Find where the given text appears and provide that cell's center as (x, y) coordinate. 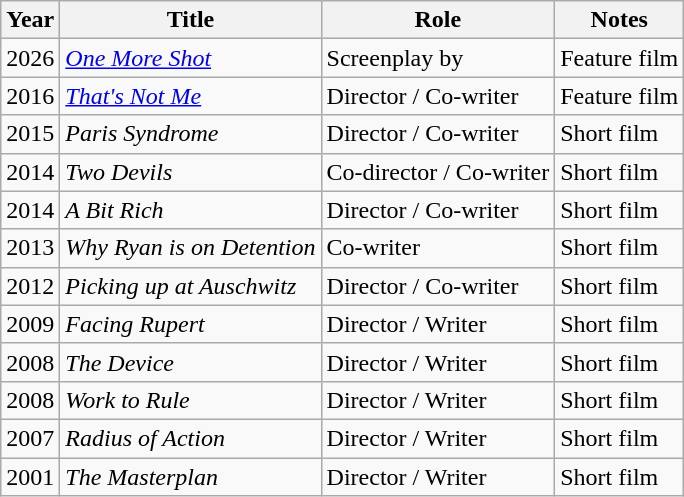
2026 (30, 58)
Screenplay by (438, 58)
Paris Syndrome (190, 134)
Title (190, 20)
2012 (30, 286)
That's Not Me (190, 96)
2016 (30, 96)
2015 (30, 134)
2001 (30, 477)
2009 (30, 324)
Two Devils (190, 172)
Co-writer (438, 248)
One More Shot (190, 58)
Facing Rupert (190, 324)
2007 (30, 438)
Work to Rule (190, 400)
Picking up at Auschwitz (190, 286)
Radius of Action (190, 438)
Year (30, 20)
Role (438, 20)
Co-director / Co-writer (438, 172)
A Bit Rich (190, 210)
Why Ryan is on Detention (190, 248)
2013 (30, 248)
The Device (190, 362)
Notes (620, 20)
The Masterplan (190, 477)
